Scan for the cell matching the given text and deliver its [x, y] coordinate at center. 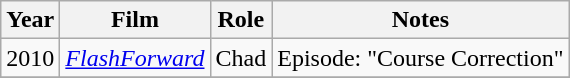
FlashForward [135, 58]
Role [241, 20]
Year [30, 20]
Chad [241, 58]
2010 [30, 58]
Notes [420, 20]
Episode: "Course Correction" [420, 58]
Film [135, 20]
